Locate the cell with the specified text and output its [X, Y] center coordinate. 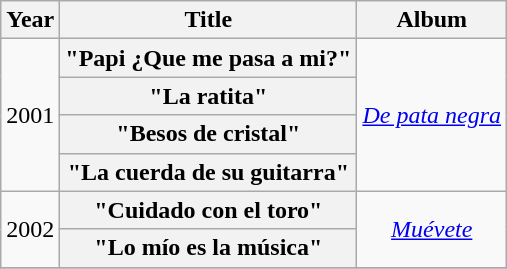
"La ratita" [208, 96]
Muévete [432, 229]
"La cuerda de su guitarra" [208, 172]
Year [30, 20]
2002 [30, 229]
"Papi ¿Que me pasa a mi?" [208, 58]
"Cuidado con el toro" [208, 210]
"Lo mío es la música" [208, 248]
"Besos de cristal" [208, 134]
Title [208, 20]
Album [432, 20]
2001 [30, 115]
De pata negra [432, 115]
